Identify which cell holds the provided text, then report its [X, Y] central coordinate. 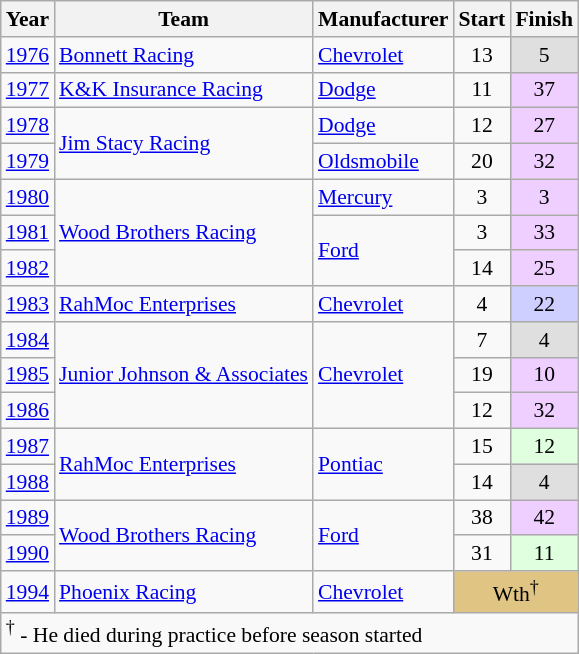
1980 [28, 197]
Junior Johnson & Associates [184, 376]
Bonnett Racing [184, 55]
Oldsmobile [383, 162]
1976 [28, 55]
1978 [28, 126]
1985 [28, 375]
Phoenix Racing [184, 592]
Team [184, 19]
Mercury [383, 197]
33 [544, 233]
Year [28, 19]
5 [544, 55]
1988 [28, 482]
1987 [28, 447]
19 [482, 375]
10 [544, 375]
Finish [544, 19]
22 [544, 304]
25 [544, 269]
37 [544, 90]
1990 [28, 554]
† - He died during practice before season started [290, 632]
1989 [28, 518]
1994 [28, 592]
13 [482, 55]
Manufacturer [383, 19]
38 [482, 518]
1981 [28, 233]
7 [482, 340]
Pontiac [383, 464]
20 [482, 162]
1982 [28, 269]
K&K Insurance Racing [184, 90]
1977 [28, 90]
1983 [28, 304]
31 [482, 554]
1979 [28, 162]
Jim Stacy Racing [184, 144]
Start [482, 19]
1986 [28, 411]
1984 [28, 340]
Wth† [516, 592]
42 [544, 518]
15 [482, 447]
27 [544, 126]
